For the text-containing cell, return its midpoint in [x, y] coordinate format. 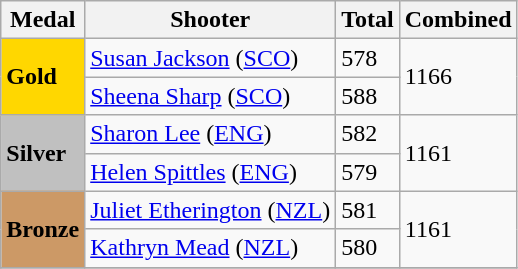
579 [368, 172]
Helen Spittles (ENG) [210, 172]
Silver [43, 153]
Susan Jackson (SCO) [210, 58]
582 [368, 134]
Combined [458, 20]
581 [368, 210]
Sharon Lee (ENG) [210, 134]
Sheena Sharp (SCO) [210, 96]
Shooter [210, 20]
1166 [458, 77]
580 [368, 248]
588 [368, 96]
Bronze [43, 229]
Gold [43, 77]
Juliet Etherington (NZL) [210, 210]
Kathryn Mead (NZL) [210, 248]
Total [368, 20]
578 [368, 58]
Medal [43, 20]
